Scan for the cell matching the given text and deliver its [X, Y] coordinate at center. 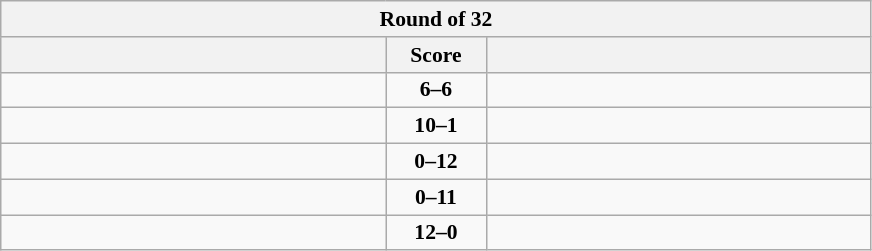
0–12 [436, 162]
6–6 [436, 90]
Score [436, 55]
Round of 32 [436, 19]
10–1 [436, 126]
0–11 [436, 197]
12–0 [436, 233]
